For the text-containing cell, return its midpoint in [X, Y] coordinate format. 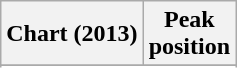
Chart (2013) [72, 34]
Peak position [189, 34]
